Output the [X, Y] coordinate of the center of the cell containing the given text.  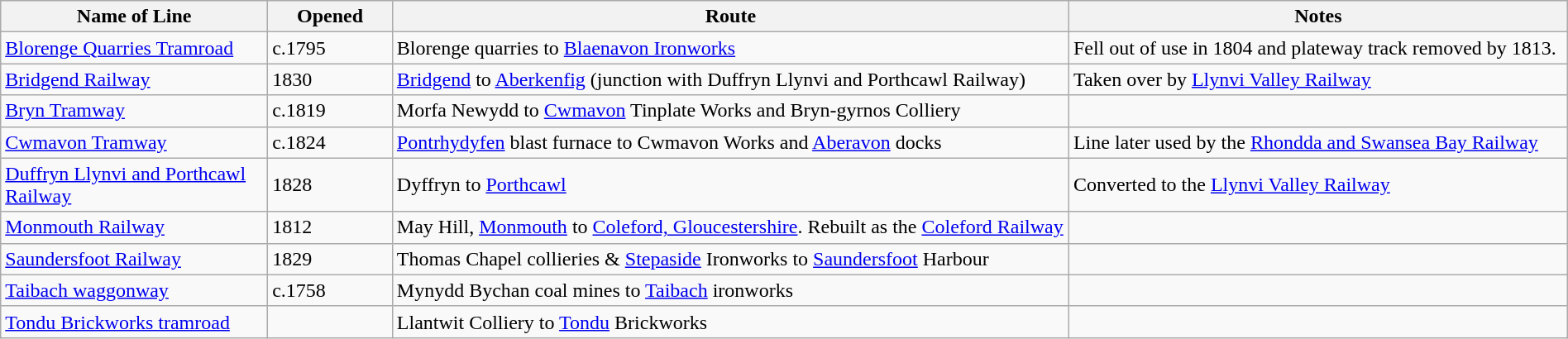
Morfa Newydd to Cwmavon Tinplate Works and Bryn-gyrnos Colliery [730, 111]
Bryn Tramway [134, 111]
1830 [331, 79]
1812 [331, 227]
Taibach waggonway [134, 290]
Llantwit Colliery to Tondu Brickworks [730, 322]
Mynydd Bychan coal mines to Taibach ironworks [730, 290]
Line later used by the Rhondda and Swansea Bay Railway [1318, 142]
May Hill, Monmouth to Coleford, Gloucestershire. Rebuilt as the Coleford Railway [730, 227]
Blorenge Quarries Tramroad [134, 48]
Fell out of use in 1804 and plateway track removed by 1813. [1318, 48]
Name of Line [134, 17]
Notes [1318, 17]
Taken over by Llynvi Valley Railway [1318, 79]
Blorenge quarries to Blaenavon Ironworks [730, 48]
c.1819 [331, 111]
c.1824 [331, 142]
Route [730, 17]
Thomas Chapel collieries & Stepaside Ironworks to Saundersfoot Harbour [730, 259]
Bridgend Railway [134, 79]
Monmouth Railway [134, 227]
Tondu Brickworks tramroad [134, 322]
c.1795 [331, 48]
Converted to the Llynvi Valley Railway [1318, 185]
Opened [331, 17]
1829 [331, 259]
1828 [331, 185]
Cwmavon Tramway [134, 142]
Bridgend to Aberkenfig (junction with Duffryn Llynvi and Porthcawl Railway) [730, 79]
Dyffryn to Porthcawl [730, 185]
Saundersfoot Railway [134, 259]
c.1758 [331, 290]
Pontrhydyfen blast furnace to Cwmavon Works and Aberavon docks [730, 142]
Duffryn Llynvi and Porthcawl Railway [134, 185]
